Pinpoint the cell where the given text exists, returning its [x, y] midpoint coordinate. 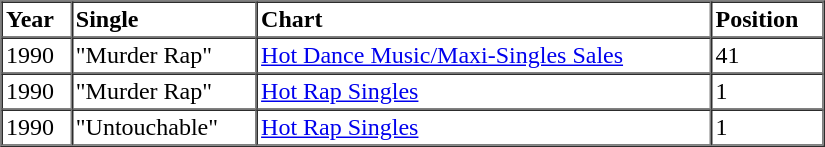
Chart [484, 20]
Year [37, 20]
41 [767, 56]
"Untouchable" [164, 128]
Single [164, 20]
Hot Dance Music/Maxi-Singles Sales [484, 56]
Position [767, 20]
